Detect which cell encompasses the target text, then output its [X, Y] center coordinate. 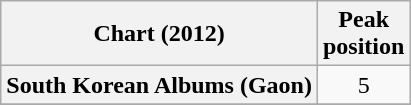
South Korean Albums (Gaon) [160, 85]
Peakposition [363, 34]
5 [363, 85]
Chart (2012) [160, 34]
